Search for the cell housing the specified text and yield its [x, y] center coordinate. 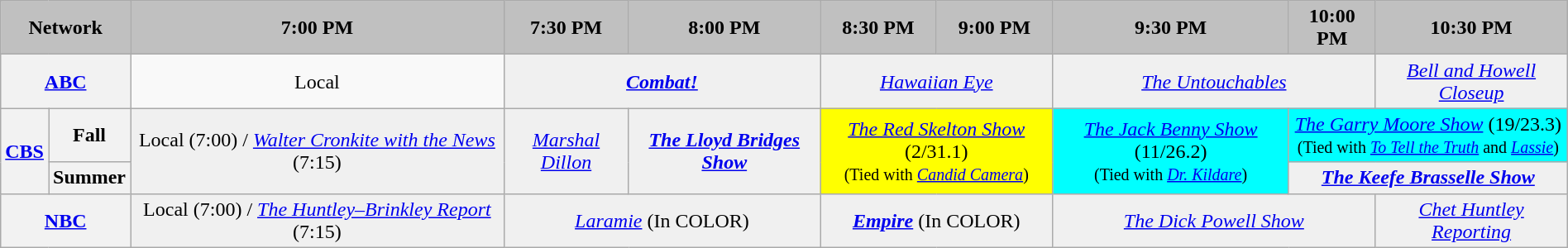
8:00 PM [724, 28]
10:00 PM [1331, 28]
NBC [66, 220]
Local (7:00) / Walter Cronkite with the News (7:15) [318, 150]
7:30 PM [566, 28]
Empire (In COLOR) [936, 220]
9:30 PM [1171, 28]
Laramie (In COLOR) [662, 220]
Local [318, 81]
Combat! [662, 81]
Marshal Dillon [566, 150]
10:30 PM [1471, 28]
The Red Skelton Show (2/31.1)(Tied with Candid Camera) [936, 150]
The Dick Powell Show [1214, 220]
Local (7:00) / The Huntley–Brinkley Report (7:15) [318, 220]
9:00 PM [994, 28]
The Garry Moore Show (19/23.3)(Tied with To Tell the Truth and Lassie) [1427, 136]
Bell and Howell Closeup [1471, 81]
ABC [66, 81]
8:30 PM [878, 28]
Hawaiian Eye [936, 81]
Network [66, 28]
The Lloyd Bridges Show [724, 150]
The Jack Benny Show (11/26.2)(Tied with Dr. Kildare) [1171, 150]
Chet Huntley Reporting [1471, 220]
Summer [89, 178]
The Untouchables [1214, 81]
CBS [25, 150]
The Keefe Brasselle Show [1427, 178]
Fall [89, 136]
7:00 PM [318, 28]
